Capture the cell that displays the provided text and extract its [X, Y] central coordinate. 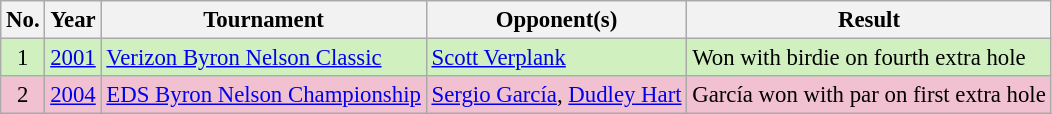
Sergio García, Dudley Hart [556, 95]
Year [73, 20]
Won with birdie on fourth extra hole [869, 58]
Verizon Byron Nelson Classic [264, 58]
1 [23, 58]
Scott Verplank [556, 58]
2 [23, 95]
Tournament [264, 20]
Result [869, 20]
2001 [73, 58]
2004 [73, 95]
García won with par on first extra hole [869, 95]
No. [23, 20]
EDS Byron Nelson Championship [264, 95]
Opponent(s) [556, 20]
